Output the (x, y) coordinate of the center of the cell containing the given text.  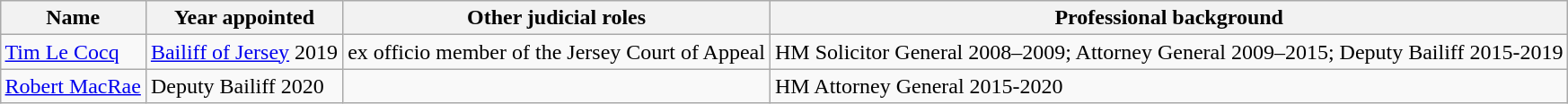
ex officio member of the Jersey Court of Appeal (557, 52)
HM Solicitor General 2008–2009; Attorney General 2009–2015; Deputy Bailiff 2015-2019 (1168, 52)
Deputy Bailiff 2020 (244, 86)
Robert MacRae (73, 86)
Year appointed (244, 18)
HM Attorney General 2015-2020 (1168, 86)
Bailiff of Jersey 2019 (244, 52)
Professional background (1168, 18)
Name (73, 18)
Other judicial roles (557, 18)
Tim Le Cocq (73, 52)
